Determine the [x, y] coordinate at the center of the cell enclosing the given text.  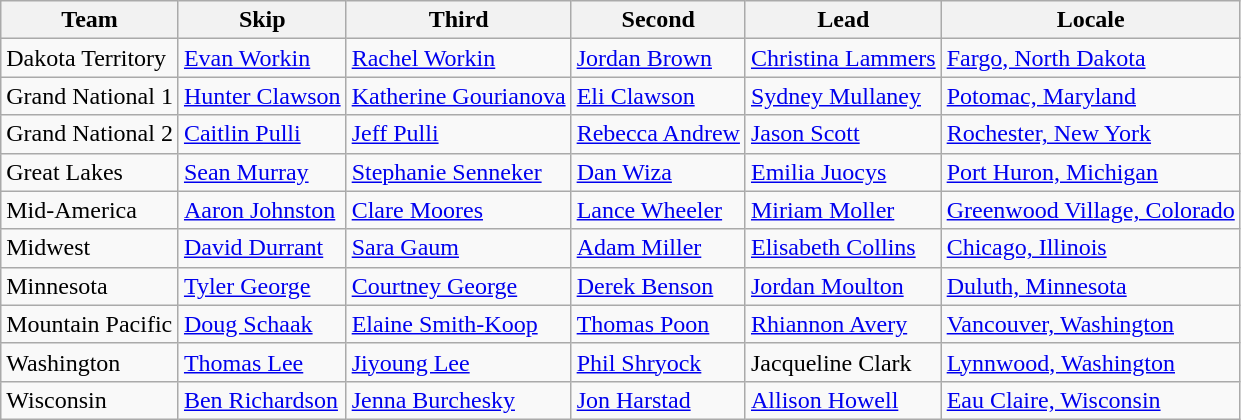
Doug Schaak [262, 324]
Duluth, Minnesota [1090, 286]
Rochester, New York [1090, 134]
Rhiannon Avery [843, 324]
Jordan Moulton [843, 286]
Thomas Lee [262, 362]
Rebecca Andrew [658, 134]
Thomas Poon [658, 324]
Lynnwood, Washington [1090, 362]
Sean Murray [262, 172]
Aaron Johnston [262, 210]
Washington [90, 362]
Hunter Clawson [262, 96]
Elaine Smith-Koop [458, 324]
Jon Harstad [658, 400]
Rachel Workin [458, 58]
Phil Shryock [658, 362]
Jeff Pulli [458, 134]
Dakota Territory [90, 58]
Vancouver, Washington [1090, 324]
Adam Miller [658, 248]
Eli Clawson [658, 96]
Chicago, Illinois [1090, 248]
Caitlin Pulli [262, 134]
Team [90, 20]
Emilia Juocys [843, 172]
Katherine Gourianova [458, 96]
Jenna Burchesky [458, 400]
Greenwood Village, Colorado [1090, 210]
Fargo, North Dakota [1090, 58]
Allison Howell [843, 400]
Sara Gaum [458, 248]
Dan Wiza [658, 172]
Elisabeth Collins [843, 248]
Grand National 2 [90, 134]
Evan Workin [262, 58]
Mid-America [90, 210]
David Durrant [262, 248]
Skip [262, 20]
Jordan Brown [658, 58]
Minnesota [90, 286]
Tyler George [262, 286]
Second [658, 20]
Midwest [90, 248]
Christina Lammers [843, 58]
Eau Claire, Wisconsin [1090, 400]
Derek Benson [658, 286]
Jason Scott [843, 134]
Lead [843, 20]
Mountain Pacific [90, 324]
Wisconsin [90, 400]
Potomac, Maryland [1090, 96]
Jiyoung Lee [458, 362]
Courtney George [458, 286]
Ben Richardson [262, 400]
Grand National 1 [90, 96]
Miriam Moller [843, 210]
Lance Wheeler [658, 210]
Locale [1090, 20]
Third [458, 20]
Jacqueline Clark [843, 362]
Stephanie Senneker [458, 172]
Clare Moores [458, 210]
Great Lakes [90, 172]
Port Huron, Michigan [1090, 172]
Sydney Mullaney [843, 96]
